Search for the cell housing the specified text and yield its [x, y] center coordinate. 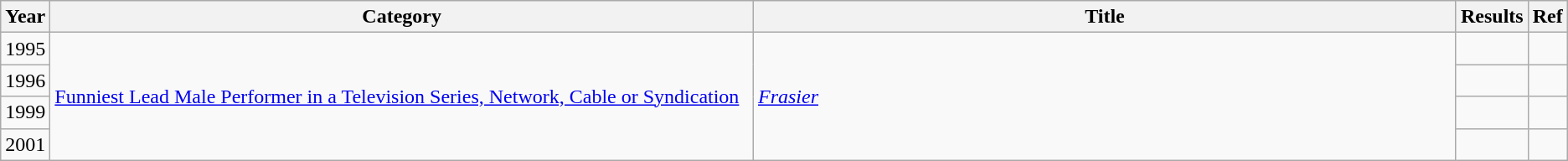
Ref [1548, 17]
1996 [25, 80]
1999 [25, 112]
Frasier [1104, 96]
Results [1492, 17]
Title [1104, 17]
2001 [25, 144]
Year [25, 17]
Category [402, 17]
1995 [25, 49]
Funniest Lead Male Performer in a Television Series, Network, Cable or Syndication [402, 96]
